Provide the [X, Y] coordinate of the cell's center where the given text is located.  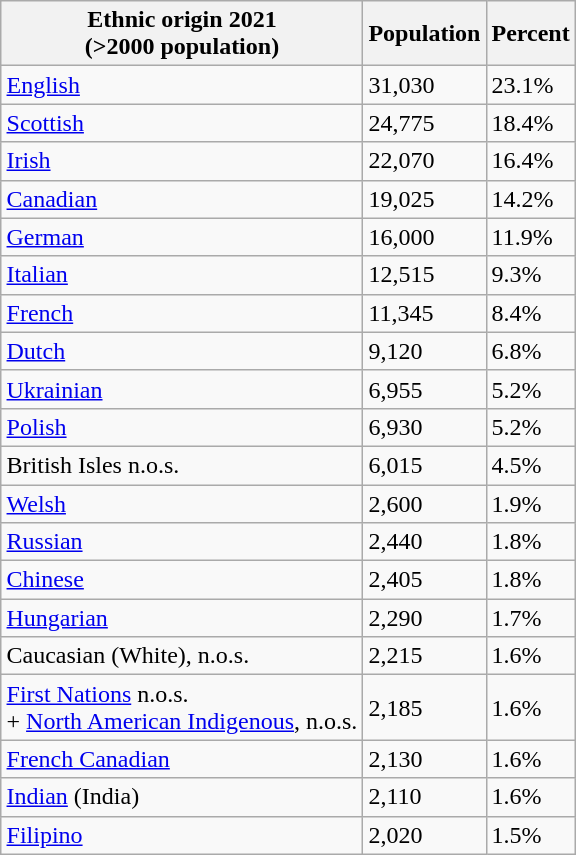
1.5% [530, 835]
Indian (India) [182, 797]
Population [424, 34]
2,020 [424, 835]
6,955 [424, 389]
Chinese [182, 580]
Hungarian [182, 618]
British Isles n.o.s. [182, 465]
19,025 [424, 199]
9.3% [530, 275]
18.4% [530, 123]
24,775 [424, 123]
23.1% [530, 85]
11,345 [424, 313]
2,290 [424, 618]
2,440 [424, 542]
16.4% [530, 161]
22,070 [424, 161]
2,185 [424, 708]
2,405 [424, 580]
2,110 [424, 797]
1.7% [530, 618]
4.5% [530, 465]
Italian [182, 275]
Welsh [182, 503]
Polish [182, 427]
First Nations n.o.s.+ North American Indigenous, n.o.s. [182, 708]
Irish [182, 161]
English [182, 85]
12,515 [424, 275]
Russian [182, 542]
11.9% [530, 237]
Canadian [182, 199]
2,600 [424, 503]
French [182, 313]
2,130 [424, 759]
Ethnic origin 2021(>2000 population) [182, 34]
Scottish [182, 123]
9,120 [424, 351]
Percent [530, 34]
8.4% [530, 313]
1.9% [530, 503]
German [182, 237]
Ukrainian [182, 389]
Caucasian (White), n.o.s. [182, 656]
16,000 [424, 237]
31,030 [424, 85]
French Canadian [182, 759]
Filipino [182, 835]
14.2% [530, 199]
6.8% [530, 351]
6,015 [424, 465]
6,930 [424, 427]
2,215 [424, 656]
Dutch [182, 351]
